Find where the given text appears and provide that cell's center as (X, Y) coordinate. 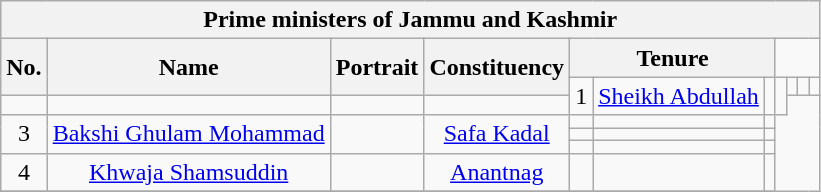
Khwaja Shamsuddin (188, 172)
Constituency (497, 68)
1 (582, 96)
3 (24, 134)
Prime ministers of Jammu and Kashmir (410, 20)
No. (24, 68)
Tenure (673, 58)
Sheikh Abdullah (679, 96)
4 (24, 172)
Portrait (377, 68)
Anantnag (497, 172)
Name (188, 68)
Safa Kadal (497, 134)
Bakshi Ghulam Mohammad (188, 134)
